Find where the given text appears and provide that cell's center as [x, y] coordinate. 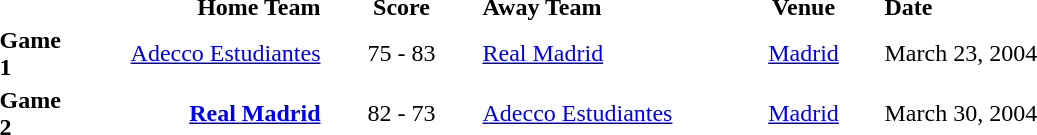
Madrid [804, 54]
75 - 83 [402, 54]
Adecco Estudiantes [200, 54]
Real Madrid [602, 54]
